Detect which cell encompasses the target text, then output its [X, Y] center coordinate. 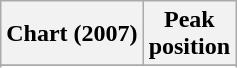
Peak position [189, 34]
Chart (2007) [72, 34]
